Return (x, y) of the center of cell containing provided text 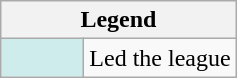
Legend (118, 20)
Led the league (160, 58)
